Return the (X, Y) coordinate for the center point of the cell that contains the specified text.  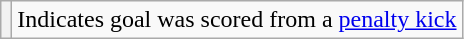
Indicates goal was scored from a penalty kick (237, 20)
